Extract the [X, Y] coordinate from the center of the cell holding the provided text.  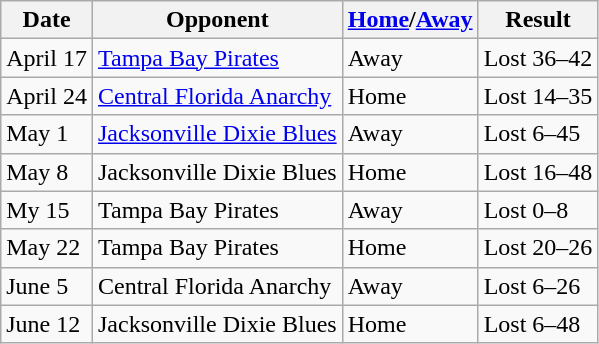
Opponent [217, 20]
Lost 16–48 [538, 172]
June 12 [47, 324]
Date [47, 20]
Lost 20–26 [538, 248]
Lost 14–35 [538, 96]
May 1 [47, 134]
Lost 6–26 [538, 286]
May 8 [47, 172]
May 22 [47, 248]
April 24 [47, 96]
Home/Away [410, 20]
Lost 36–42 [538, 58]
Lost 6–48 [538, 324]
Lost 0–8 [538, 210]
Lost 6–45 [538, 134]
April 17 [47, 58]
My 15 [47, 210]
Result [538, 20]
June 5 [47, 286]
